Locate the cell with the specified text and output its [x, y] center coordinate. 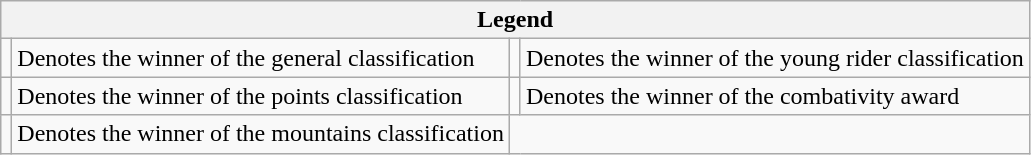
Denotes the winner of the points classification [261, 96]
Denotes the winner of the combativity award [774, 96]
Legend [516, 20]
Denotes the winner of the general classification [261, 58]
Denotes the winner of the young rider classification [774, 58]
Denotes the winner of the mountains classification [261, 134]
